Pinpoint the cell where the given text exists, returning its [X, Y] midpoint coordinate. 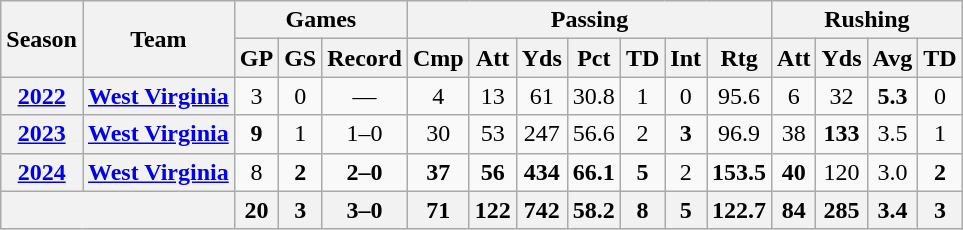
434 [542, 172]
GS [300, 58]
37 [438, 172]
6 [794, 96]
Cmp [438, 58]
4 [438, 96]
Season [42, 39]
95.6 [740, 96]
66.1 [594, 172]
GP [256, 58]
61 [542, 96]
56 [492, 172]
3.4 [892, 210]
56.6 [594, 134]
122 [492, 210]
2–0 [365, 172]
3–0 [365, 210]
38 [794, 134]
2023 [42, 134]
30 [438, 134]
122.7 [740, 210]
Rushing [868, 20]
Games [320, 20]
2024 [42, 172]
1–0 [365, 134]
9 [256, 134]
Rtg [740, 58]
Passing [589, 20]
30.8 [594, 96]
247 [542, 134]
5.3 [892, 96]
285 [842, 210]
32 [842, 96]
53 [492, 134]
20 [256, 210]
40 [794, 172]
2022 [42, 96]
153.5 [740, 172]
— [365, 96]
58.2 [594, 210]
84 [794, 210]
Record [365, 58]
Team [158, 39]
742 [542, 210]
120 [842, 172]
133 [842, 134]
71 [438, 210]
Int [686, 58]
13 [492, 96]
Avg [892, 58]
3.0 [892, 172]
Pct [594, 58]
96.9 [740, 134]
3.5 [892, 134]
